Determine the (x, y) coordinate at the center of the cell enclosing the given text.  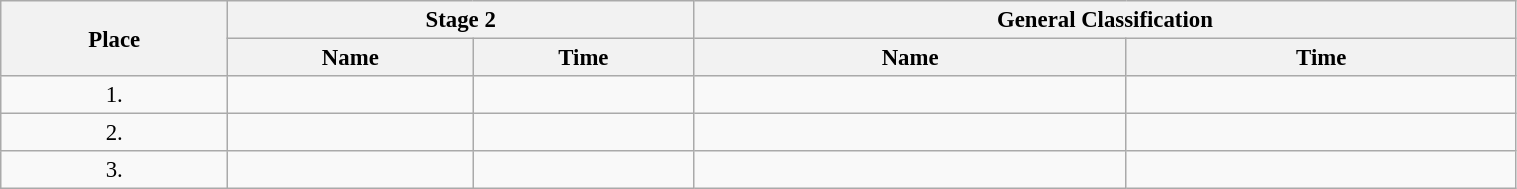
General Classification (1105, 20)
1. (114, 95)
2. (114, 133)
Stage 2 (461, 20)
3. (114, 170)
Place (114, 38)
